From the cell containing the given text, extract its center point as (x, y) coordinate. 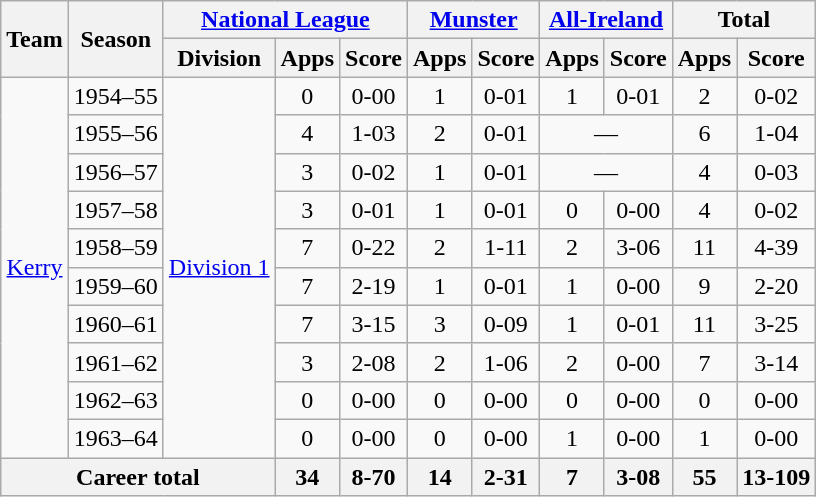
3-14 (776, 362)
Division (219, 58)
9 (704, 286)
Career total (138, 477)
2-31 (506, 477)
1954–55 (116, 96)
2-08 (374, 362)
National League (285, 20)
3-08 (638, 477)
1958–59 (116, 248)
13-109 (776, 477)
34 (307, 477)
6 (704, 134)
1959–60 (116, 286)
1-06 (506, 362)
1961–62 (116, 362)
14 (439, 477)
1-03 (374, 134)
Total (744, 20)
3-06 (638, 248)
All-Ireland (606, 20)
55 (704, 477)
1-11 (506, 248)
0-03 (776, 172)
0-22 (374, 248)
3-25 (776, 324)
1963–64 (116, 438)
2-19 (374, 286)
1960–61 (116, 324)
Munster (473, 20)
2-20 (776, 286)
1957–58 (116, 210)
Division 1 (219, 268)
Season (116, 39)
1956–57 (116, 172)
1962–63 (116, 400)
3-15 (374, 324)
Team (35, 39)
1-04 (776, 134)
1955–56 (116, 134)
0-09 (506, 324)
4-39 (776, 248)
Kerry (35, 268)
8-70 (374, 477)
